Output the (x, y) coordinate of the center of the cell containing the given text.  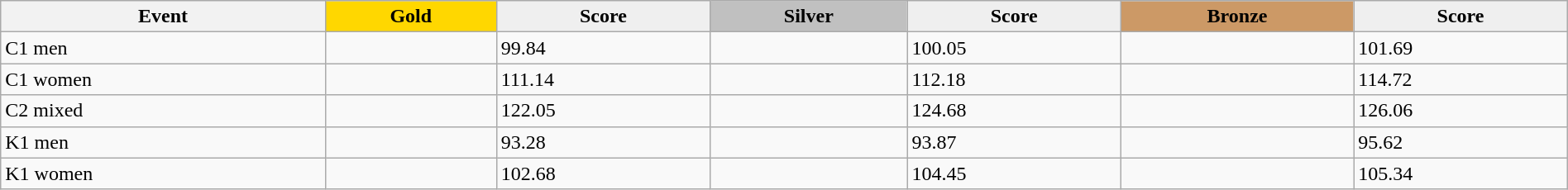
K1 women (163, 173)
126.06 (1460, 111)
Gold (410, 17)
104.45 (1014, 173)
K1 men (163, 142)
C1 women (163, 79)
105.34 (1460, 173)
122.05 (603, 111)
101.69 (1460, 48)
124.68 (1014, 111)
95.62 (1460, 142)
C1 men (163, 48)
99.84 (603, 48)
93.28 (603, 142)
Event (163, 17)
100.05 (1014, 48)
C2 mixed (163, 111)
93.87 (1014, 142)
114.72 (1460, 79)
112.18 (1014, 79)
Silver (809, 17)
111.14 (603, 79)
Bronze (1237, 17)
102.68 (603, 173)
